From the cell containing the given text, extract its center point as [x, y] coordinate. 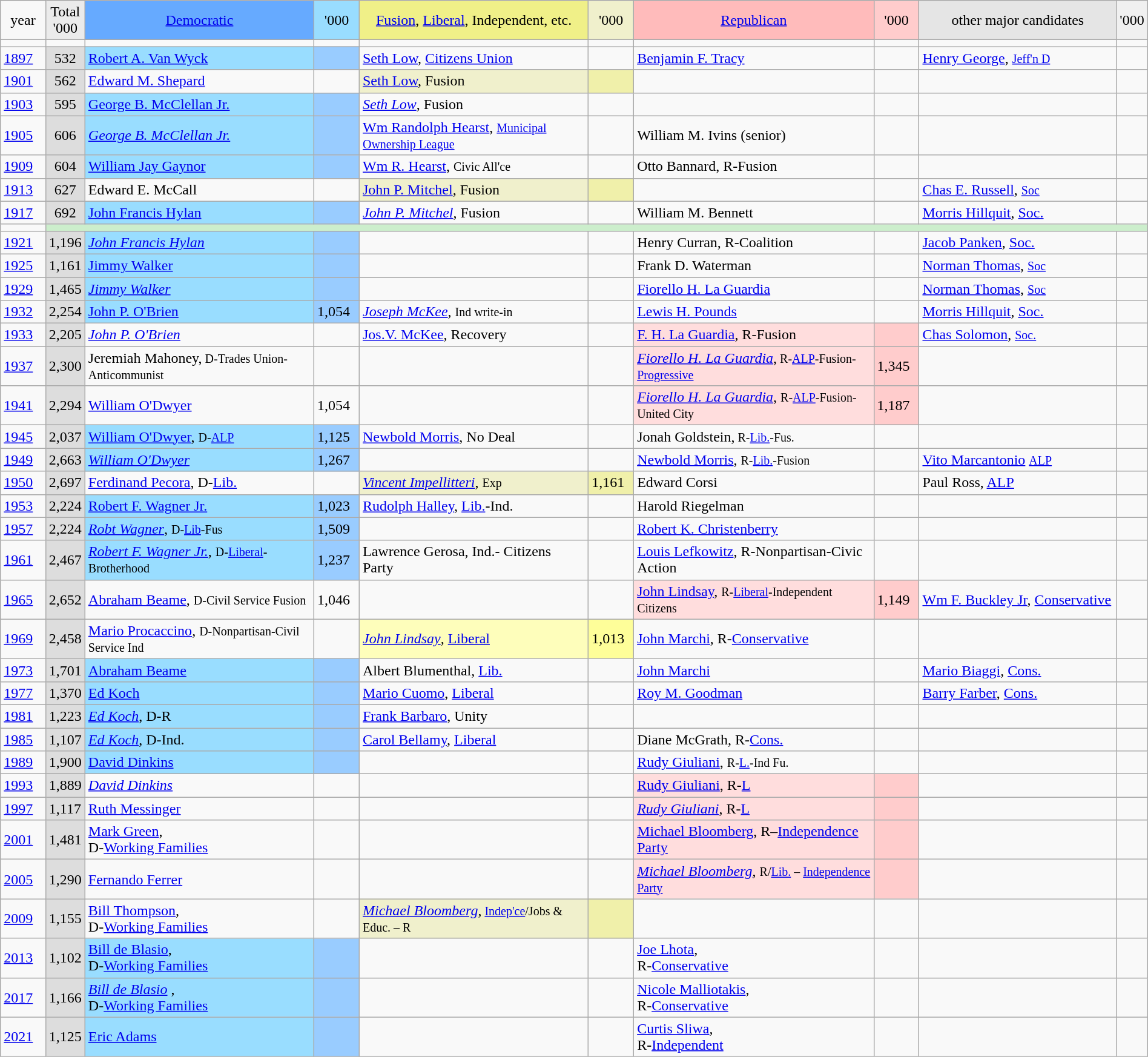
Ed Koch, D-Ind. [199, 740]
Seth Low, Citizens Union [473, 58]
1985 [23, 740]
Ed Koch, D-R [199, 716]
Chas E. Russell, Soc [1018, 190]
Fusion, Liberal, Independent, etc. [473, 21]
1903 [23, 104]
1981 [23, 716]
Wm F. Buckley Jr, Conservative [1018, 600]
1997 [23, 809]
562 [65, 81]
Robert F. Wagner Jr. [199, 506]
1973 [23, 670]
1,290 [65, 880]
Jos.V. McKee, Recovery [473, 335]
2001 [23, 840]
Henry George, Jeff'n D [1018, 58]
William M. Bennett [754, 213]
Frank D. Waterman [754, 265]
Chas Solomon, Soc. [1018, 335]
William Jay Gaynor [199, 167]
1,196 [65, 242]
Robert A. Van Wyck [199, 58]
1913 [23, 190]
1932 [23, 312]
692 [65, 213]
Michael Bloomberg, Indep'ce/Jobs & Educ. – R [473, 918]
2,697 [65, 483]
year [23, 21]
2021 [23, 1037]
Newbold Morris, R-Lib.-Fusion [754, 460]
2,254 [65, 312]
Nicole Malliotakis, R-Conservative [754, 997]
Bill Thompson,D-Working Families [199, 918]
Frank Barbaro, Unity [473, 716]
1921 [23, 242]
Newbold Morris, No Deal [473, 437]
2,205 [65, 335]
Harold Riegelman [754, 506]
1,237 [337, 560]
Curtis Sliwa, R-Independent [754, 1037]
1,149 [896, 600]
Democratic [199, 21]
1917 [23, 213]
1957 [23, 529]
Lawrence Gerosa, Ind.- Citizens Party [473, 560]
Abraham Beame, D-Civil Service Fusion [199, 600]
William O'Dwyer, D-ALP [199, 437]
Eric Adams [199, 1037]
Lewis H. Pounds [754, 312]
Paul Ross, ALP [1018, 483]
Ruth Messinger [199, 809]
627 [65, 190]
Mario Biaggi, Cons. [1018, 670]
1,900 [65, 763]
2005 [23, 880]
Jacob Panken, Soc. [1018, 242]
Louis Lefkowitz, R-Nonpartisan-Civic Action [754, 560]
Fiorello H. La Guardia, R-ALP-Fusion-United City [754, 406]
Michael Bloomberg, R/Lib. – Independence Party [754, 880]
1,267 [337, 460]
John Marchi [754, 670]
1,166 [65, 997]
1950 [23, 483]
Albert Blumenthal, Lib. [473, 670]
Robert K. Christenberry [754, 529]
1,046 [337, 600]
1901 [23, 81]
1,107 [65, 740]
Fiorello H. La Guardia [754, 289]
532 [65, 58]
Fernando Ferrer [199, 880]
1969 [23, 638]
John Lindsay, Liberal [473, 638]
1,187 [896, 406]
595 [65, 104]
1989 [23, 763]
Barry Farber, Cons. [1018, 693]
2,458 [65, 638]
Ferdinand Pecora, D-Lib. [199, 483]
2,294 [65, 406]
Robert F. Wagner Jr., D-Liberal-Brotherhood [199, 560]
Abraham Beame [199, 670]
1,481 [65, 840]
1909 [23, 167]
1945 [23, 437]
John Lindsay, R-Liberal-Independent Citizens [754, 600]
1961 [23, 560]
Michael Bloomberg, R–Independence Party [754, 840]
2,467 [65, 560]
Edward Corsi [754, 483]
1,223 [65, 716]
Mario Cuomo, Liberal [473, 693]
1929 [23, 289]
1,345 [896, 366]
2,300 [65, 366]
William M. Ivins (senior) [754, 136]
1,509 [337, 529]
1953 [23, 506]
Robt Wagner, D-Lib-Fus [199, 529]
Bill de Blasio, D-Working Families [199, 958]
Wm R. Hearst, Civic All'ce [473, 167]
other major candidates [1018, 21]
1,155 [65, 918]
1,465 [65, 289]
2,652 [65, 600]
1,117 [65, 809]
Ed Koch [199, 693]
1993 [23, 786]
Edward M. Shepard [199, 81]
Bill de Blasio , D-Working Families [199, 997]
Edward E. McCall [199, 190]
1937 [23, 366]
Republican [754, 21]
1,701 [65, 670]
Henry Curran, R-Coalition [754, 242]
Jonah Goldstein, R-Lib.-Fus. [754, 437]
1925 [23, 265]
F. H. La Guardia, R-Fusion [754, 335]
1897 [23, 58]
Rudy Giuliani, R-L.-Ind Fu. [754, 763]
Mario Procaccino, D-Nonpartisan-Civil Service Ind [199, 638]
2009 [23, 918]
Otto Bannard, R-Fusion [754, 167]
2,663 [65, 460]
1941 [23, 406]
Vito Marcantonio ALP [1018, 460]
Carol Bellamy, Liberal [473, 740]
2017 [23, 997]
1,102 [65, 958]
1,013 [612, 638]
1949 [23, 460]
1905 [23, 136]
1,023 [337, 506]
Total'000 [65, 21]
1933 [23, 335]
Joseph McKee, Ind write-in [473, 312]
Vincent Impellitteri, Exp [473, 483]
1977 [23, 693]
Wm Randolph Hearst, Municipal Ownership League [473, 136]
606 [65, 136]
Diane McGrath, R-Cons. [754, 740]
2,037 [65, 437]
1,889 [65, 786]
Joe Lhota, R-Conservative [754, 958]
Roy M. Goodman [754, 693]
2013 [23, 958]
1965 [23, 600]
John Marchi, R-Conservative [754, 638]
Benjamin F. Tracy [754, 58]
Mark Green, D-Working Families [199, 840]
604 [65, 167]
1,370 [65, 693]
Jeremiah Mahoney, D-Trades Union-Anticommunist [199, 366]
Fiorello H. La Guardia, R-ALP-Fusion-Progressive [754, 366]
Rudolph Halley, Lib.-Ind. [473, 506]
